Capture the cell that displays the provided text and extract its [x, y] central coordinate. 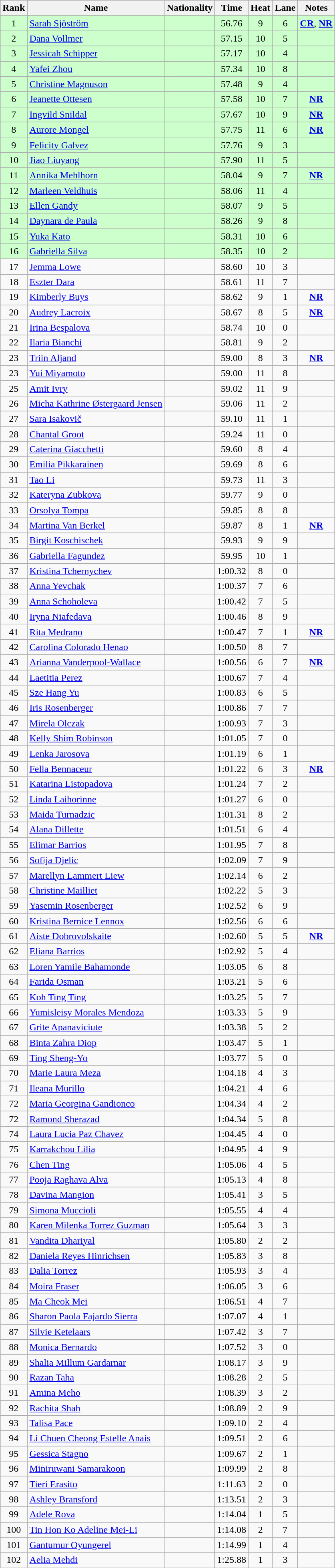
Aelia Mehdi [96, 1560]
1:05.80 [232, 1241]
1:14.08 [232, 1530]
56.76 [232, 23]
80 [14, 1225]
68 [14, 1043]
61 [14, 936]
59.93 [232, 541]
Maria Georgina Gandionco [96, 1103]
69 [14, 1058]
44 [14, 678]
29 [14, 449]
1:14.99 [232, 1545]
Eszter Dara [96, 282]
30 [14, 465]
1:14.04 [232, 1514]
Tieri Erasito [96, 1484]
19 [14, 297]
75 [14, 1149]
1:11.63 [232, 1484]
39 [14, 601]
64 [14, 982]
22 [14, 343]
Simona Muccioli [96, 1210]
Sarah Sjöström [96, 23]
CR, NR [316, 23]
Kelly Shim Robinson [96, 738]
1:01.19 [232, 754]
85 [14, 1301]
17 [14, 267]
Chen Ting [96, 1165]
1:05.13 [232, 1180]
58 [14, 890]
13 [14, 206]
34 [14, 525]
99 [14, 1514]
1:04.21 [232, 1088]
21 [14, 327]
Caterina Giacchetti [96, 449]
63 [14, 967]
1:00.46 [232, 616]
Loren Yamile Bahamonde [96, 967]
Pooja Raghava Alva [96, 1180]
Koh Ting Ting [96, 997]
Karrakchou Lilia [96, 1149]
70 [14, 1073]
28 [14, 434]
1:05.93 [232, 1271]
1:08.89 [232, 1408]
Binta Zahra Diop [96, 1043]
Jeanette Ottesen [96, 99]
Razan Taha [96, 1377]
Amit Ivry [96, 388]
1:01.95 [232, 845]
77 [14, 1180]
82 [14, 1256]
Yui Miyamoto [96, 373]
1:03.05 [232, 967]
1:00.47 [232, 632]
1:02.60 [232, 936]
59.73 [232, 480]
1:01.22 [232, 769]
1:05.64 [232, 1225]
Anna Yevchak [96, 586]
Kristina Tchernychev [96, 571]
Tin Hon Ko Adeline Mei-Li [96, 1530]
1:02.92 [232, 952]
58.74 [232, 327]
1:04.18 [232, 1073]
25 [14, 388]
59 [14, 906]
Moira Fraser [96, 1286]
Grite Apanaviciute [96, 1027]
12 [14, 191]
14 [14, 221]
Laura Lucia Paz Chavez [96, 1134]
Lenka Jarosova [96, 754]
1:07.42 [232, 1332]
101 [14, 1545]
59.10 [232, 419]
Emilia Pikkarainen [96, 465]
1:08.39 [232, 1392]
74 [14, 1134]
57.58 [232, 99]
Karen Milenka Torrez Guzman [96, 1225]
84 [14, 1286]
58.61 [232, 282]
27 [14, 419]
1:03.21 [232, 982]
Eliana Barrios [96, 952]
59.06 [232, 403]
Name [96, 8]
31 [14, 480]
58.60 [232, 267]
94 [14, 1438]
1:00.67 [232, 678]
Amina Meho [96, 1392]
46 [14, 708]
81 [14, 1241]
1:05.41 [232, 1195]
49 [14, 754]
55 [14, 845]
1:01.05 [232, 738]
Sofija Djelic [96, 860]
88 [14, 1347]
1:05.83 [232, 1256]
1:07.07 [232, 1317]
56 [14, 860]
Dalia Torrez [96, 1271]
Chantal Groot [96, 434]
Ting Sheng-Yo [96, 1058]
38 [14, 586]
Jemma Lowe [96, 267]
92 [14, 1408]
57 [14, 875]
Marellyn Lammert Liew [96, 875]
1:06.51 [232, 1301]
Audrey Lacroix [96, 312]
1:00.32 [232, 571]
41 [14, 632]
1:02.52 [232, 906]
65 [14, 997]
Alana Dillette [96, 830]
1:00.50 [232, 647]
1:09.10 [232, 1423]
1:05.55 [232, 1210]
59.60 [232, 449]
Sharon Paola Fajardo Sierra [96, 1317]
96 [14, 1469]
Aiste Dobrovolskaite [96, 936]
1:00.56 [232, 662]
59.69 [232, 465]
58.07 [232, 206]
58.06 [232, 191]
1:13.51 [232, 1499]
97 [14, 1484]
42 [14, 647]
1:03.33 [232, 1012]
Notes [316, 8]
Birgit Koschischek [96, 541]
Marie Laura Meza [96, 1073]
59.87 [232, 525]
Christine Magnuson [96, 84]
62 [14, 952]
95 [14, 1454]
Rank [14, 8]
58.26 [232, 221]
36 [14, 556]
Gessica Stagno [96, 1454]
Martina Van Berkel [96, 525]
16 [14, 251]
Fella Bennaceur [96, 769]
57.15 [232, 38]
Daynara de Paula [96, 221]
Kristina Bernice Lennox [96, 921]
59.02 [232, 388]
1:00.93 [232, 723]
Iris Rosenberger [96, 708]
40 [14, 616]
59.77 [232, 495]
Linda Laihorinne [96, 799]
43 [14, 662]
66 [14, 1012]
78 [14, 1195]
Li Chuen Cheong Estelle Anais [96, 1438]
Christine Mailliet [96, 890]
Davina Mangion [96, 1195]
1:08.17 [232, 1362]
57.67 [232, 114]
59.85 [232, 510]
57.75 [232, 130]
98 [14, 1499]
Ingvild Snildal [96, 114]
1:00.42 [232, 601]
Monica Bernardo [96, 1347]
Shalia Millum Gardarnar [96, 1362]
1:03.47 [232, 1043]
45 [14, 693]
1:02.14 [232, 875]
58.35 [232, 251]
1:02.09 [232, 860]
57.90 [232, 160]
67 [14, 1027]
48 [14, 738]
Dana Vollmer [96, 38]
Heat [261, 8]
Marleen Veldhuis [96, 191]
Triin Aljand [96, 358]
1:02.22 [232, 890]
1:01.24 [232, 784]
Nationality [190, 8]
Silvie Ketelaars [96, 1332]
Orsolya Tompa [96, 510]
Yumisleisy Morales Mendoza [96, 1012]
Kimberly Buys [96, 297]
Talisa Pace [96, 1423]
Time [232, 8]
18 [14, 282]
1:03.38 [232, 1027]
1:06.05 [232, 1286]
Adele Rova [96, 1514]
59.95 [232, 556]
Yuka Kato [96, 236]
Miniruwani Samarakoon [96, 1469]
Tao Li [96, 480]
58.31 [232, 236]
Gantumur Oyungerel [96, 1545]
Iryna Niafedava [96, 616]
53 [14, 814]
Gabriella Silva [96, 251]
35 [14, 541]
Lane [285, 8]
Mirela Olczak [96, 723]
Ilaria Bianchi [96, 343]
Felicity Galvez [96, 145]
54 [14, 830]
1:25.88 [232, 1560]
1:04.45 [232, 1134]
Jessicah Schipper [96, 54]
Carolina Colorado Henao [96, 647]
58.67 [232, 312]
Yafei Zhou [96, 69]
57.76 [232, 145]
37 [14, 571]
51 [14, 784]
1:09.99 [232, 1469]
1:07.52 [232, 1347]
58.04 [232, 175]
57.17 [232, 54]
60 [14, 921]
87 [14, 1332]
1:08.28 [232, 1377]
1:09.67 [232, 1454]
83 [14, 1271]
58.81 [232, 343]
57.48 [232, 84]
1:05.06 [232, 1165]
Aurore Mongel [96, 130]
50 [14, 769]
102 [14, 1560]
Arianna Vanderpool-Wallace [96, 662]
59.24 [232, 434]
89 [14, 1362]
93 [14, 1423]
79 [14, 1210]
Gabriella Fagundez [96, 556]
47 [14, 723]
Rita Medrano [96, 632]
Laetitia Perez [96, 678]
76 [14, 1165]
Vandita Dhariyal [96, 1241]
Annika Mehlhorn [96, 175]
52 [14, 799]
90 [14, 1377]
1:03.77 [232, 1058]
33 [14, 510]
1:02.56 [232, 921]
Maida Turnadzic [96, 814]
Irina Bespalova [96, 327]
Jiao Liuyang [96, 160]
100 [14, 1530]
Ramond Sherazad [96, 1119]
1:03.25 [232, 997]
1:00.83 [232, 693]
26 [14, 403]
1:00.86 [232, 708]
57.34 [232, 69]
Sara Isakovič [96, 419]
Yasemin Rosenberger [96, 906]
Daniela Reyes Hinrichsen [96, 1256]
71 [14, 1088]
1:01.51 [232, 830]
Sze Hang Yu [96, 693]
1:01.31 [232, 814]
Farida Osman [96, 982]
Elimar Barrios [96, 845]
Ashley Bransford [96, 1499]
20 [14, 312]
Rachita Shah [96, 1408]
1:09.51 [232, 1438]
1:04.95 [232, 1149]
Kateryna Zubkova [96, 495]
Ellen Gandy [96, 206]
86 [14, 1317]
Anna Schoholeva [96, 601]
Micha Kathrine Østergaard Jensen [96, 403]
32 [14, 495]
1:00.37 [232, 586]
91 [14, 1392]
Katarina Listopadova [96, 784]
Ma Cheok Mei [96, 1301]
1:01.27 [232, 799]
58.62 [232, 297]
Ileana Murillo [96, 1088]
15 [14, 236]
